Return the (X, Y) coordinate for the center point of the cell that contains the specified text.  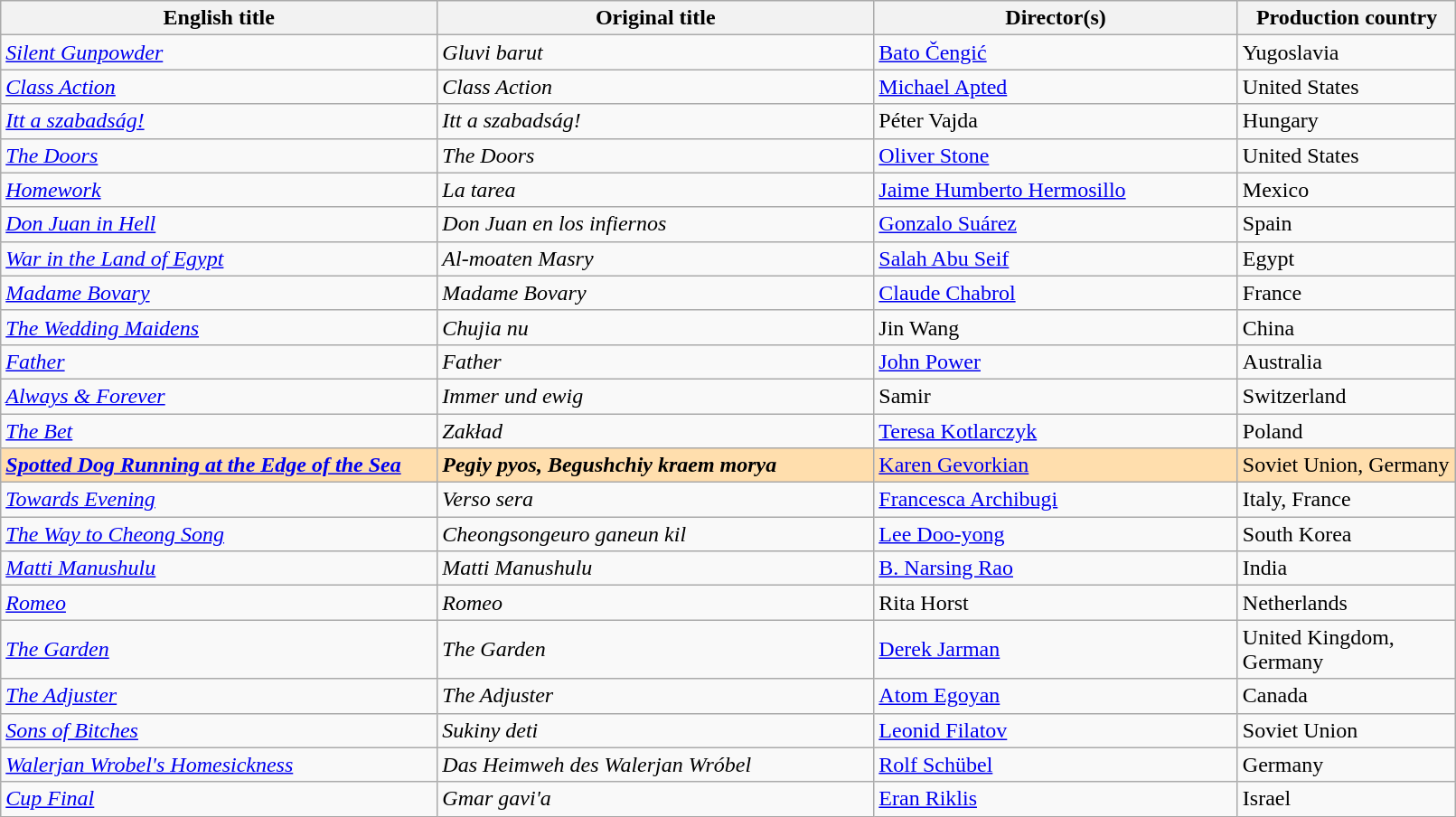
Italy, France (1347, 500)
Das Heimweh des Walerjan Wróbel (656, 765)
Don Juan in Hell (219, 224)
La tarea (656, 190)
India (1347, 568)
Production country (1347, 18)
Switzerland (1347, 396)
Homework (219, 190)
Immer und ewig (656, 396)
Zakład (656, 431)
Chujia nu (656, 327)
Derek Jarman (1056, 649)
Cup Final (219, 799)
Salah Abu Seif (1056, 258)
Rolf Schübel (1056, 765)
Péter Vajda (1056, 121)
Atom Egoyan (1056, 696)
Michael Apted (1056, 87)
Gluvi barut (656, 52)
Australia (1347, 362)
Israel (1347, 799)
Original title (656, 18)
Spain (1347, 224)
Jin Wang (1056, 327)
Teresa Kotlarczyk (1056, 431)
Samir (1056, 396)
Soviet Union, Germany (1347, 465)
English title (219, 18)
Germany (1347, 765)
Oliver Stone (1056, 155)
Yugoslavia (1347, 52)
South Korea (1347, 534)
The Way to Cheong Song (219, 534)
Leonid Filatov (1056, 730)
Director(s) (1056, 18)
Always & Forever (219, 396)
France (1347, 293)
Towards Evening (219, 500)
Mexico (1347, 190)
Soviet Union (1347, 730)
The Bet (219, 431)
Poland (1347, 431)
Bato Čengić (1056, 52)
Lee Doo-yong (1056, 534)
Sukiny deti (656, 730)
Claude Chabrol (1056, 293)
Canada (1347, 696)
Francesca Archibugi (1056, 500)
Rita Horst (1056, 603)
Egypt (1347, 258)
Verso sera (656, 500)
Karen Gevorkian (1056, 465)
Gonzalo Suárez (1056, 224)
Don Juan en los infiernos (656, 224)
Eran Riklis (1056, 799)
John Power (1056, 362)
The Wedding Maidens (219, 327)
Sons of Bitches (219, 730)
Netherlands (1347, 603)
Silent Gunpowder (219, 52)
Hungary (1347, 121)
Cheongsongeuro ganeun kil (656, 534)
Jaime Humberto Hermosillo (1056, 190)
Spotted Dog Running at the Edge of the Sea (219, 465)
Walerjan Wrobel's Homesickness (219, 765)
Al-moaten Masry (656, 258)
Pegiy pyos, Begushchiy kraem morya (656, 465)
B. Narsing Rao (1056, 568)
United Kingdom, Germany (1347, 649)
Gmar gavi'a (656, 799)
China (1347, 327)
War in the Land of Egypt (219, 258)
